Capture the cell that displays the provided text and extract its (x, y) central coordinate. 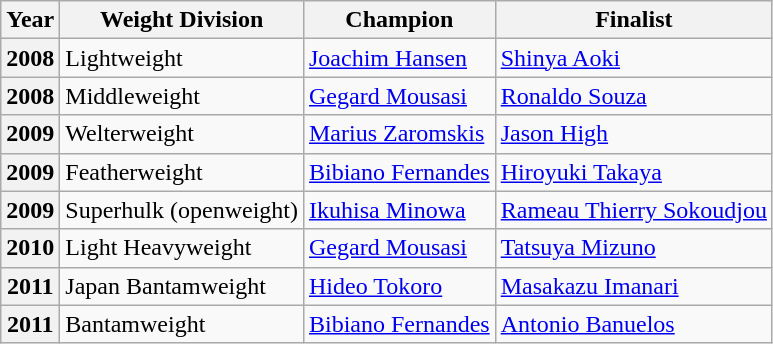
Hideo Tokoro (399, 286)
Superhulk (openweight) (182, 210)
Middleweight (182, 96)
Tatsuya Mizuno (634, 248)
Weight Division (182, 20)
Finalist (634, 20)
Rameau Thierry Sokoudjou (634, 210)
Marius Zaromskis (399, 134)
Featherweight (182, 172)
2010 (30, 248)
Year (30, 20)
Jason High (634, 134)
Masakazu Imanari (634, 286)
Hiroyuki Takaya (634, 172)
Joachim Hansen (399, 58)
Champion (399, 20)
Welterweight (182, 134)
Antonio Banuelos (634, 324)
Bantamweight (182, 324)
Light Heavyweight (182, 248)
Ikuhisa Minowa (399, 210)
Shinya Aoki (634, 58)
Lightweight (182, 58)
Ronaldo Souza (634, 96)
Japan Bantamweight (182, 286)
